Provide the [x, y] coordinate of the cell's center where the given text is located.  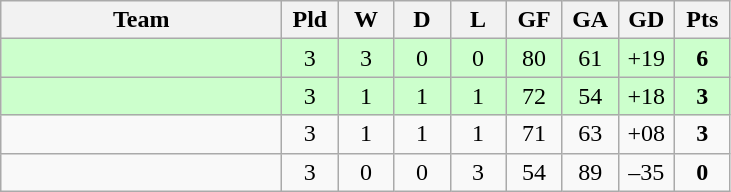
80 [534, 58]
63 [590, 134]
GA [590, 20]
71 [534, 134]
–35 [646, 172]
L [478, 20]
+08 [646, 134]
6 [702, 58]
GF [534, 20]
W [366, 20]
Team [142, 20]
+19 [646, 58]
+18 [646, 96]
Pld [310, 20]
Pts [702, 20]
72 [534, 96]
89 [590, 172]
GD [646, 20]
61 [590, 58]
D [422, 20]
